From the cell containing the given text, extract its center point as [X, Y] coordinate. 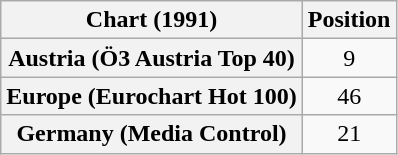
Europe (Eurochart Hot 100) [152, 96]
9 [349, 58]
21 [349, 134]
Germany (Media Control) [152, 134]
Chart (1991) [152, 20]
Position [349, 20]
46 [349, 96]
Austria (Ö3 Austria Top 40) [152, 58]
